Determine the (x, y) coordinate at the center of the cell enclosing the given text.  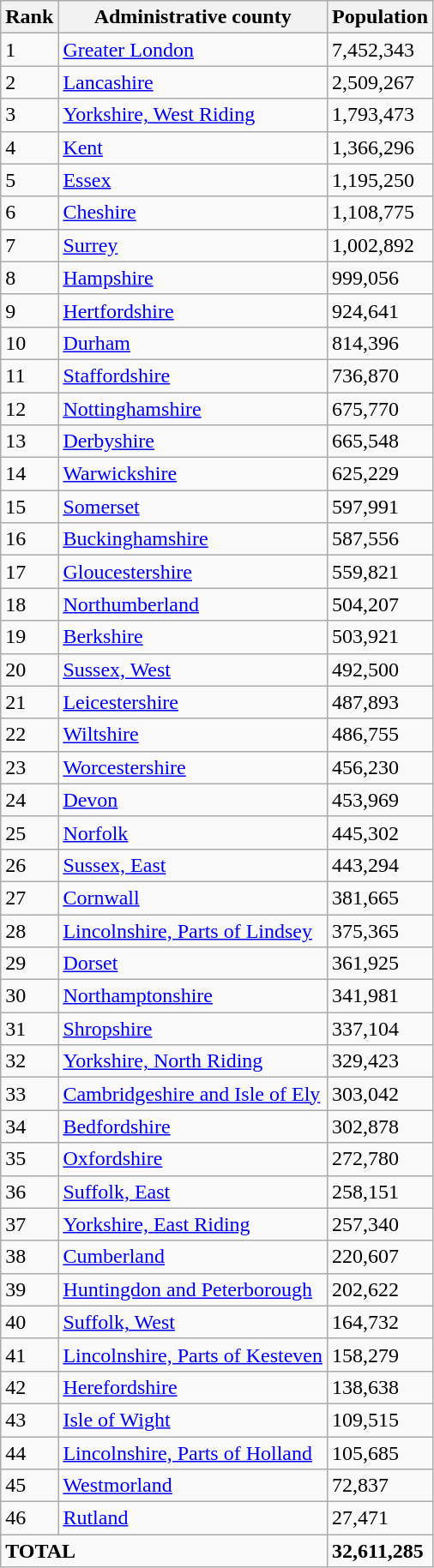
27 (29, 898)
6 (29, 213)
Herefordshire (193, 1387)
Kent (193, 147)
Dorset (193, 964)
Greater London (193, 50)
486,755 (381, 735)
Oxfordshire (193, 1159)
13 (29, 442)
Cornwall (193, 898)
2 (29, 82)
27,471 (381, 1518)
Somerset (193, 507)
Cambridgeshire and Isle of Ely (193, 1094)
381,665 (381, 898)
Gloucestershire (193, 572)
736,870 (381, 375)
Leicestershire (193, 702)
138,638 (381, 1387)
23 (29, 767)
7 (29, 245)
999,056 (381, 278)
Norfolk (193, 832)
220,607 (381, 1257)
TOTAL (165, 1551)
Hertfordshire (193, 310)
Nottinghamshire (193, 409)
40 (29, 1322)
Population (381, 17)
258,151 (381, 1192)
1 (29, 50)
Devon (193, 800)
32,611,285 (381, 1551)
Wiltshire (193, 735)
12 (29, 409)
14 (29, 474)
337,104 (381, 1029)
Rutland (193, 1518)
5 (29, 180)
Durham (193, 343)
1,002,892 (381, 245)
44 (29, 1453)
42 (29, 1387)
625,229 (381, 474)
257,340 (381, 1224)
30 (29, 996)
18 (29, 604)
272,780 (381, 1159)
202,622 (381, 1289)
35 (29, 1159)
28 (29, 930)
45 (29, 1486)
22 (29, 735)
Rank (29, 17)
Lincolnshire, Parts of Kesteven (193, 1355)
7,452,343 (381, 50)
1,793,473 (381, 115)
25 (29, 832)
Isle of Wight (193, 1420)
46 (29, 1518)
Administrative county (193, 17)
Worcestershire (193, 767)
559,821 (381, 572)
924,641 (381, 310)
587,556 (381, 539)
31 (29, 1029)
Yorkshire, West Riding (193, 115)
675,770 (381, 409)
10 (29, 343)
Essex (193, 180)
329,423 (381, 1061)
Cheshire (193, 213)
158,279 (381, 1355)
21 (29, 702)
17 (29, 572)
665,548 (381, 442)
16 (29, 539)
9 (29, 310)
1,366,296 (381, 147)
15 (29, 507)
Staffordshire (193, 375)
34 (29, 1126)
Lancashire (193, 82)
492,500 (381, 670)
39 (29, 1289)
Suffolk, West (193, 1322)
303,042 (381, 1094)
503,921 (381, 637)
37 (29, 1224)
1,195,250 (381, 180)
Berkshire (193, 637)
443,294 (381, 865)
Cumberland (193, 1257)
33 (29, 1094)
Bedfordshire (193, 1126)
Buckinghamshire (193, 539)
456,230 (381, 767)
Warwickshire (193, 474)
814,396 (381, 343)
Yorkshire, East Riding (193, 1224)
Westmorland (193, 1486)
3 (29, 115)
504,207 (381, 604)
Derbyshire (193, 442)
8 (29, 278)
Suffolk, East (193, 1192)
Huntingdon and Peterborough (193, 1289)
Lincolnshire, Parts of Lindsey (193, 930)
43 (29, 1420)
361,925 (381, 964)
Surrey (193, 245)
1,108,775 (381, 213)
105,685 (381, 1453)
487,893 (381, 702)
2,509,267 (381, 82)
32 (29, 1061)
11 (29, 375)
597,991 (381, 507)
Lincolnshire, Parts of Holland (193, 1453)
72,837 (381, 1486)
41 (29, 1355)
453,969 (381, 800)
341,981 (381, 996)
24 (29, 800)
Northamptonshire (193, 996)
109,515 (381, 1420)
164,732 (381, 1322)
38 (29, 1257)
375,365 (381, 930)
26 (29, 865)
Northumberland (193, 604)
302,878 (381, 1126)
Yorkshire, North Riding (193, 1061)
Shropshire (193, 1029)
Sussex, East (193, 865)
Sussex, West (193, 670)
29 (29, 964)
4 (29, 147)
36 (29, 1192)
445,302 (381, 832)
20 (29, 670)
Hampshire (193, 278)
19 (29, 637)
